Extract the (x, y) coordinate from the center of the cell holding the provided text.  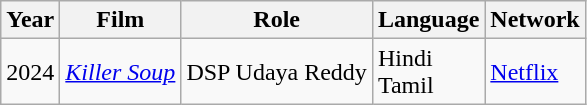
Network (535, 20)
DSP Udaya Reddy (277, 72)
Language (428, 20)
Year (30, 20)
Killer Soup (120, 72)
Film (120, 20)
Netflix (535, 72)
Role (277, 20)
2024 (30, 72)
HindiTamil (428, 72)
